Extract the [X, Y] coordinate from the center of the cell holding the provided text.  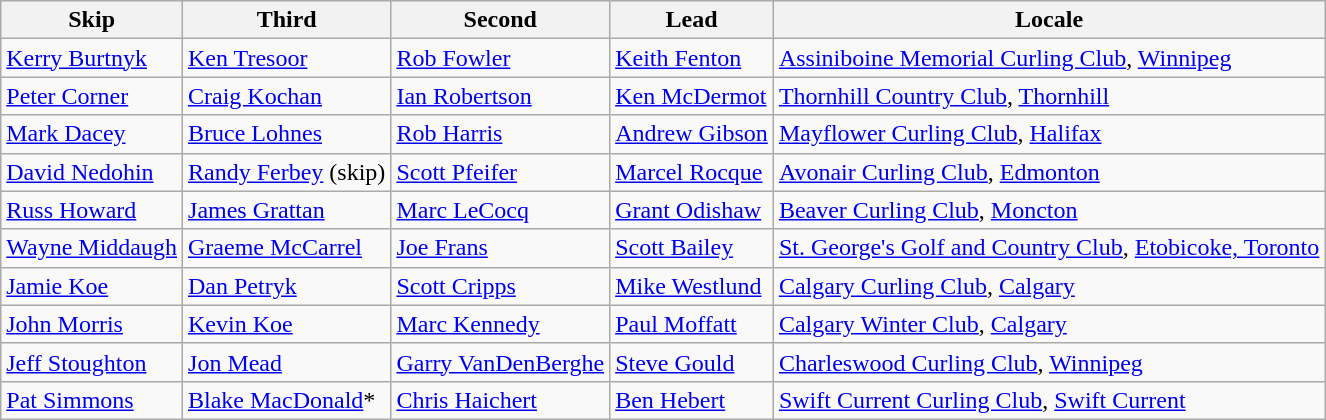
Ben Hebert [692, 400]
Scott Bailey [692, 248]
Kevin Koe [287, 324]
Avonair Curling Club, Edmonton [1048, 172]
Lead [692, 20]
Scott Cripps [500, 286]
Charleswood Curling Club, Winnipeg [1048, 362]
Wayne Middaugh [92, 248]
Graeme McCarrel [287, 248]
Randy Ferbey (skip) [287, 172]
Mayflower Curling Club, Halifax [1048, 134]
Third [287, 20]
Andrew Gibson [692, 134]
Second [500, 20]
Ian Robertson [500, 96]
Marcel Rocque [692, 172]
David Nedohin [92, 172]
Marc Kennedy [500, 324]
Chris Haichert [500, 400]
Ken Tresoor [287, 58]
St. George's Golf and Country Club, Etobicoke, Toronto [1048, 248]
Skip [92, 20]
Jon Mead [287, 362]
Calgary Winter Club, Calgary [1048, 324]
Joe Frans [500, 248]
Jeff Stoughton [92, 362]
Craig Kochan [287, 96]
John Morris [92, 324]
James Grattan [287, 210]
Bruce Lohnes [287, 134]
Beaver Curling Club, Moncton [1048, 210]
Marc LeCocq [500, 210]
Peter Corner [92, 96]
Mark Dacey [92, 134]
Swift Current Curling Club, Swift Current [1048, 400]
Jamie Koe [92, 286]
Thornhill Country Club, Thornhill [1048, 96]
Steve Gould [692, 362]
Calgary Curling Club, Calgary [1048, 286]
Dan Petryk [287, 286]
Pat Simmons [92, 400]
Scott Pfeifer [500, 172]
Blake MacDonald* [287, 400]
Grant Odishaw [692, 210]
Ken McDermot [692, 96]
Garry VanDenBerghe [500, 362]
Rob Harris [500, 134]
Keith Fenton [692, 58]
Mike Westlund [692, 286]
Paul Moffatt [692, 324]
Locale [1048, 20]
Kerry Burtnyk [92, 58]
Rob Fowler [500, 58]
Assiniboine Memorial Curling Club, Winnipeg [1048, 58]
Russ Howard [92, 210]
